Return [X, Y] of the center of cell containing provided text 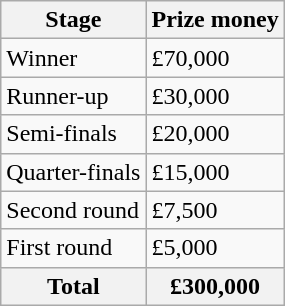
Quarter-finals [74, 172]
£30,000 [215, 96]
Second round [74, 210]
Total [74, 286]
Prize money [215, 20]
£70,000 [215, 58]
£7,500 [215, 210]
£15,000 [215, 172]
£300,000 [215, 286]
Runner-up [74, 96]
£20,000 [215, 134]
Semi-finals [74, 134]
£5,000 [215, 248]
Stage [74, 20]
First round [74, 248]
Winner [74, 58]
